Extract the [X, Y] coordinate from the center of the cell holding the provided text.  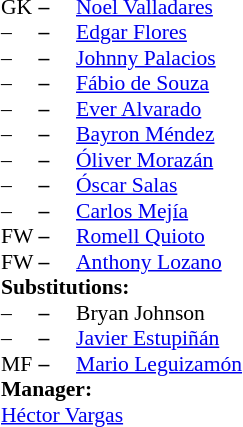
Óscar Salas [159, 185]
Fábio de Souza [159, 83]
Edgar Flores [159, 33]
Bryan Johnson [159, 313]
Substitutions: [122, 287]
MF [20, 364]
Bayron Méndez [159, 135]
Manager: [122, 389]
Ever Alvarado [159, 109]
Carlos Mejía [159, 211]
Anthony Lozano [159, 262]
Óliver Morazán [159, 160]
Javier Estupiñán [159, 339]
Romell Quioto [159, 237]
Johnny Palacios [159, 58]
Mario Leguizamón [159, 364]
